Search for the cell housing the specified text and yield its [x, y] center coordinate. 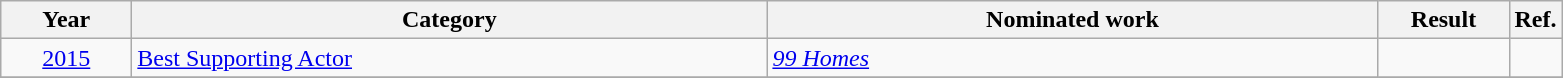
Result [1444, 20]
Category [450, 20]
Best Supporting Actor [450, 58]
99 Homes [1072, 58]
Nominated work [1072, 20]
Year [66, 20]
2015 [66, 58]
Ref. [1536, 20]
